Capture the cell that displays the provided text and extract its [x, y] central coordinate. 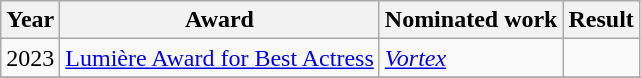
Nominated work [471, 20]
2023 [30, 58]
Lumière Award for Best Actress [220, 58]
Vortex [471, 58]
Result [601, 20]
Year [30, 20]
Award [220, 20]
